Pinpoint the cell where the given text exists, returning its (X, Y) midpoint coordinate. 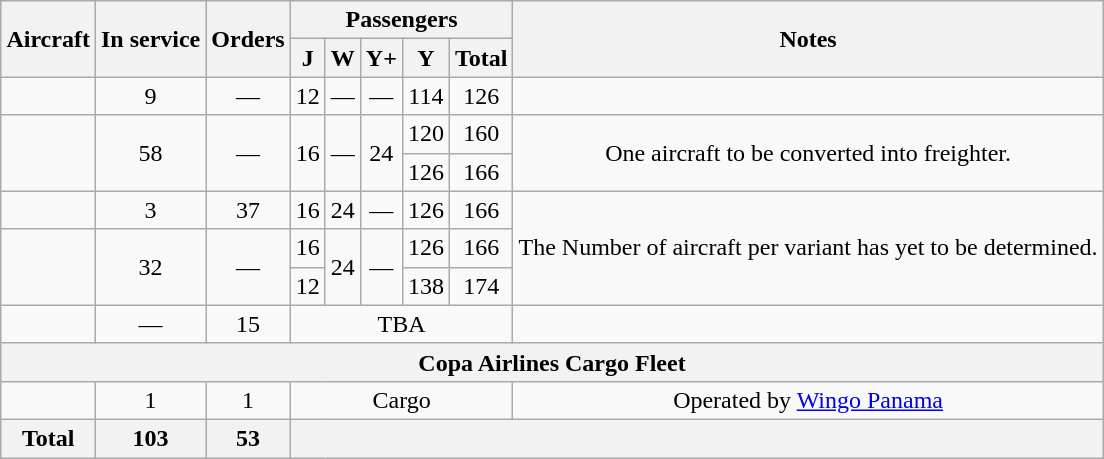
3 (150, 210)
Aircraft (48, 39)
Orders (248, 39)
Y (426, 58)
In service (150, 39)
103 (150, 438)
15 (248, 324)
Y+ (381, 58)
58 (150, 153)
120 (426, 134)
Passengers (402, 20)
Notes (808, 39)
Operated by Wingo Panama (808, 400)
114 (426, 96)
One aircraft to be converted into freighter. (808, 153)
37 (248, 210)
160 (481, 134)
53 (248, 438)
174 (481, 286)
The Number of aircraft per variant has yet to be determined. (808, 248)
J (308, 58)
Cargo (402, 400)
TBA (402, 324)
9 (150, 96)
W (342, 58)
Copa Airlines Cargo Fleet (552, 362)
32 (150, 267)
138 (426, 286)
